Identify which cell holds the provided text, then report its [X, Y] central coordinate. 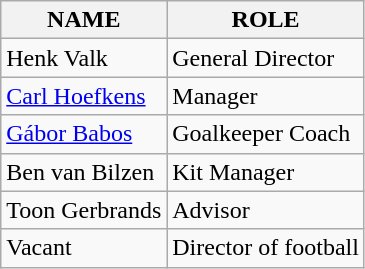
Gábor Babos [84, 134]
Goalkeeper Coach [266, 134]
ROLE [266, 20]
Kit Manager [266, 172]
Director of football [266, 248]
Henk Valk [84, 58]
Vacant [84, 248]
General Director [266, 58]
Advisor [266, 210]
NAME [84, 20]
Carl Hoefkens [84, 96]
Manager [266, 96]
Ben van Bilzen [84, 172]
Toon Gerbrands [84, 210]
